Pinpoint the cell where the given text exists, returning its [x, y] midpoint coordinate. 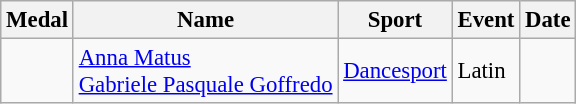
Sport [395, 20]
Medal [38, 20]
Dancesport [395, 72]
Event [486, 20]
Date [548, 20]
Latin [486, 72]
Name [205, 20]
Anna MatusGabriele Pasquale Goffredo [205, 72]
